Search for the cell housing the specified text and yield its [X, Y] center coordinate. 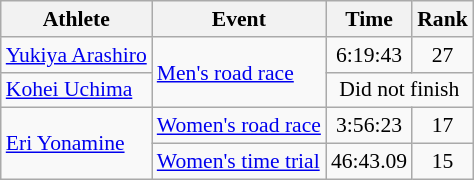
Kohei Uchima [76, 90]
Did not finish [400, 90]
Yukiya Arashiro [76, 55]
27 [442, 55]
17 [442, 126]
Time [369, 19]
6:19:43 [369, 55]
3:56:23 [369, 126]
Men's road race [239, 72]
Eri Yonamine [76, 144]
Women's road race [239, 126]
Event [239, 19]
46:43.09 [369, 162]
Athlete [76, 19]
Rank [442, 19]
Women's time trial [239, 162]
15 [442, 162]
